Return [X, Y] of the center of cell containing provided text 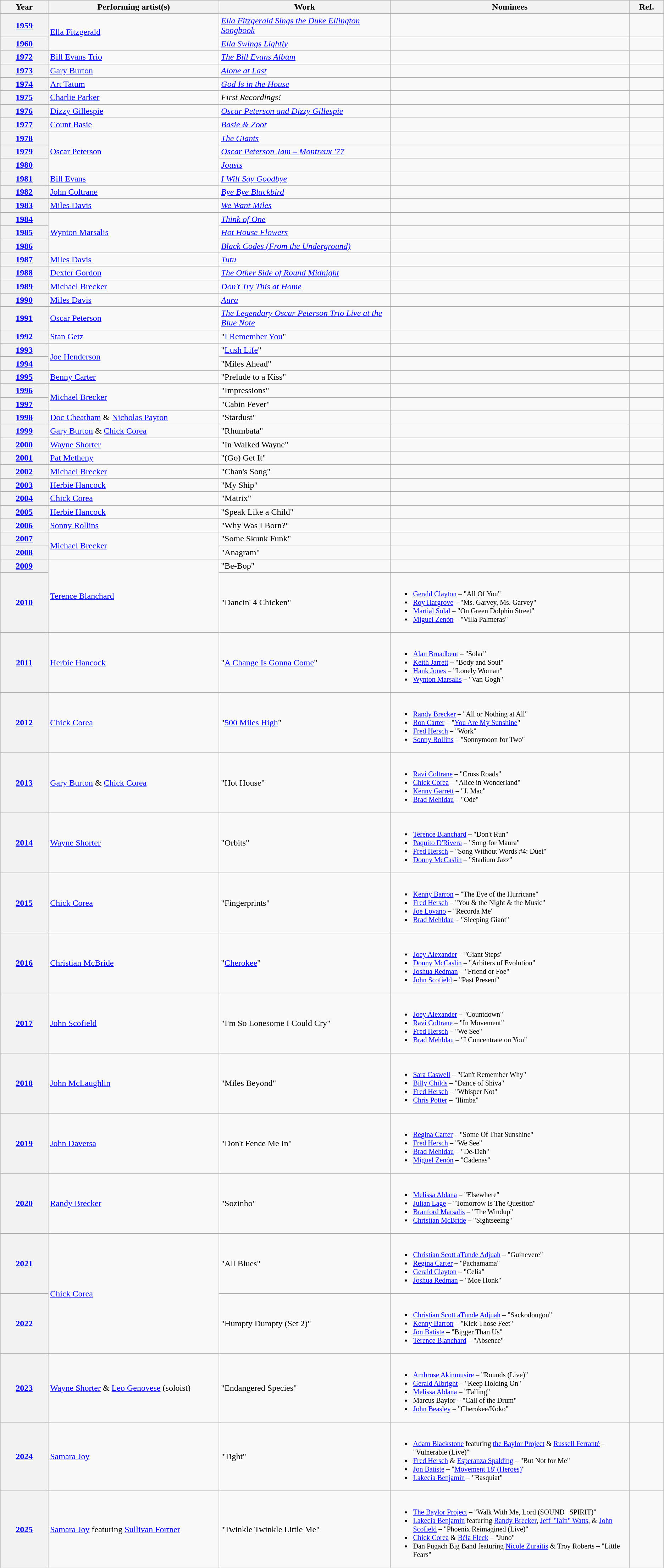
2020 [24, 1203]
2021 [24, 1263]
Bye Bye Blackbird [305, 192]
Bill Evans [134, 178]
"Lush Life" [305, 350]
Count Basie [134, 124]
"Impressions" [305, 390]
Benny Carter [134, 377]
1977 [24, 124]
"Miles Ahead" [305, 363]
Terence Blanchard [134, 596]
Sara Caswell – "Can't Remember Why"Billy Childs – "Dance of Shiva"Fred Hersch – "Whisper Not"Chris Potter – "Ilimba" [510, 1083]
Randy Brecker – "All or Nothing at All"Ron Carter – "You Are My Sunshine"Fred Hersch – "Work"Sonny Rollins – "Sonnymoon for Two" [510, 722]
The Bill Evans Album [305, 57]
"Why Was I Born?" [305, 525]
Christian Scott aTunde Adjuah – "Guinevere"Regina Carter – "Pachamama"Gerald Clayton – "Celia"Joshua Redman – "Moe Honk" [510, 1263]
1991 [24, 318]
Bill Evans Trio [134, 57]
Gary Burton [134, 71]
"My Ship" [305, 485]
1988 [24, 273]
Dizzy Gillespie [134, 111]
"Fingerprints" [305, 903]
Wynton Marsalis [134, 233]
1997 [24, 404]
2011 [24, 663]
Stan Getz [134, 336]
1983 [24, 206]
Dexter Gordon [134, 273]
Joe Henderson [134, 357]
Pat Metheny [134, 458]
Oscar Peterson and Dizzy Gillespie [305, 111]
Performing artist(s) [134, 7]
Ella Fitzgerald Sings the Duke Ellington Songbook [305, 26]
2017 [24, 1023]
The Legendary Oscar Peterson Trio Live at the Blue Note [305, 318]
Christian Scott aTunde Adjuah – "Sackodougou"Kenny Barron – "Kick Those Feet"Jon Batiste – "Bigger Than Us"Terence Blanchard – "Absence" [510, 1324]
1989 [24, 286]
1976 [24, 111]
Charlie Parker [134, 97]
"Rhumbata" [305, 431]
"Speak Like a Child" [305, 512]
Randy Brecker [134, 1203]
2012 [24, 722]
1999 [24, 431]
Ella Swings Lightly [305, 44]
First Recordings! [305, 97]
"Endangered Species" [305, 1388]
We Want Miles [305, 206]
Ella Fitzgerald [134, 32]
"Some Skunk Funk" [305, 539]
"Don't Fence Me In" [305, 1143]
1982 [24, 192]
"Orbits" [305, 843]
2002 [24, 471]
"Stardust" [305, 418]
"Be-Bop" [305, 566]
2014 [24, 843]
"Dancin' 4 Chicken" [305, 603]
1986 [24, 246]
"In Walked Wayne" [305, 445]
Joey Alexander – "Countdown"Ravi Coltrane – "In Movement"Fred Hersch – "We See"Brad Mehldau – "I Concentrate on You" [510, 1023]
2006 [24, 525]
2004 [24, 498]
1990 [24, 300]
2009 [24, 566]
"Miles Beyond" [305, 1083]
1981 [24, 178]
Samara Joy featuring Sullivan Fortner [134, 1529]
The Other Side of Round Midnight [305, 273]
The Giants [305, 138]
"I'm So Lonesome I Could Cry" [305, 1023]
1995 [24, 377]
2016 [24, 963]
1972 [24, 57]
John Scofield [134, 1023]
Regina Carter – "Some Of That Sunshine"Fred Hersch – "We See"Brad Mehldau – "De-Dah"Miguel Zenón – "Cadenas" [510, 1143]
Art Tatum [134, 84]
1974 [24, 84]
I Will Say Goodbye [305, 178]
God Is in the House [305, 84]
"All Blues" [305, 1263]
Don't Try This at Home [305, 286]
1987 [24, 260]
1979 [24, 151]
2001 [24, 458]
2003 [24, 485]
"Anagram" [305, 552]
1998 [24, 418]
Samara Joy [134, 1456]
Alone at Last [305, 71]
1996 [24, 390]
Basie & Zoot [305, 124]
Sonny Rollins [134, 525]
Melissa Aldana – "Elsewhere"Julian Lage – "Tomorrow Is The Question"Branford Marsalis – "The Windup"Christian McBride – "Sightseeing" [510, 1203]
Year [24, 7]
"Cherokee" [305, 963]
Terence Blanchard – "Don't Run"Paquito D'Rivera – "Song for Maura"Fred Hersch – "Song Without Words #4: Duet"Donny McCaslin – "Stadium Jazz" [510, 843]
Jousts [305, 165]
2015 [24, 903]
"A Change Is Gonna Come" [305, 663]
2018 [24, 1083]
Doc Cheatham & Nicholas Payton [134, 418]
2010 [24, 603]
1973 [24, 71]
2005 [24, 512]
Oscar Peterson Jam – Montreux '77 [305, 151]
1959 [24, 26]
"Hot House" [305, 783]
2000 [24, 445]
Aura [305, 300]
Think of One [305, 219]
Work [305, 7]
John McLaughlin [134, 1083]
2025 [24, 1529]
Tutu [305, 260]
1960 [24, 44]
"Chan's Song" [305, 471]
"Matrix" [305, 498]
"Cabin Fever" [305, 404]
"Twinkle Twinkle Little Me" [305, 1529]
Nominees [510, 7]
1992 [24, 336]
Ravi Coltrane – "Cross Roads"Chick Corea – "Alice in Wonderland"Kenny Garrett – "J. Mac"Brad Mehldau – "Ode" [510, 783]
"Sozinho" [305, 1203]
"500 Miles High" [305, 722]
Ref. [647, 7]
John Coltrane [134, 192]
Joey Alexander – "Giant Steps"Donny McCaslin – "Arbiters of Evolution"Joshua Redman – "Friend or Foe"John Scofield – "Past Present" [510, 963]
"Tight" [305, 1456]
John Daversa [134, 1143]
2013 [24, 783]
1993 [24, 350]
Alan Broadbent – "Solar"Keith Jarrett – "Body and Soul"Hank Jones – "Lonely Woman"Wynton Marsalis – "Van Gogh" [510, 663]
Wayne Shorter & Leo Genovese (soloist) [134, 1388]
2019 [24, 1143]
Black Codes (From the Underground) [305, 246]
"I Remember You" [305, 336]
1980 [24, 165]
Kenny Barron – "The Eye of the Hurricane"Fred Hersch – "You & the Night & the Music"Joe Lovano – "Recorda Me"Brad Mehldau – "Sleeping Giant" [510, 903]
2024 [24, 1456]
1978 [24, 138]
2007 [24, 539]
1984 [24, 219]
Christian McBride [134, 963]
1975 [24, 97]
Gerald Clayton – "All Of You"Roy Hargrove – "Ms. Garvey, Ms. Garvey"Martial Solal – "On Green Dolphin Street"Miguel Zenón – "Villa Palmeras" [510, 603]
1994 [24, 363]
2023 [24, 1388]
"Humpty Dumpty (Set 2)" [305, 1324]
"Prelude to a Kiss" [305, 377]
2008 [24, 552]
Hot House Flowers [305, 233]
"(Go) Get It" [305, 458]
1985 [24, 233]
2022 [24, 1324]
